Capture the cell that displays the provided text and extract its [X, Y] central coordinate. 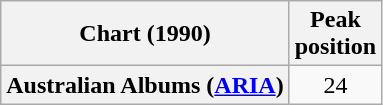
24 [335, 85]
Chart (1990) [145, 34]
Australian Albums (ARIA) [145, 85]
Peakposition [335, 34]
